Find where the given text appears and provide that cell's center as (x, y) coordinate. 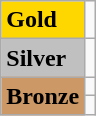
Bronze (43, 96)
Gold (43, 20)
Silver (43, 58)
